Return [X, Y] of the center of cell containing provided text 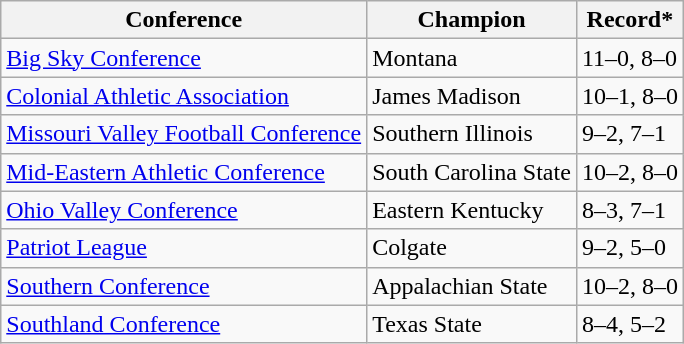
8–3, 7–1 [630, 210]
Champion [472, 20]
Eastern Kentucky [472, 210]
Appalachian State [472, 286]
Texas State [472, 324]
Southern Illinois [472, 134]
Conference [184, 20]
Patriot League [184, 248]
Colonial Athletic Association [184, 96]
9–2, 5–0 [630, 248]
Big Sky Conference [184, 58]
Southern Conference [184, 286]
Southland Conference [184, 324]
Colgate [472, 248]
10–1, 8–0 [630, 96]
Missouri Valley Football Conference [184, 134]
Ohio Valley Conference [184, 210]
James Madison [472, 96]
South Carolina State [472, 172]
11–0, 8–0 [630, 58]
9–2, 7–1 [630, 134]
Mid-Eastern Athletic Conference [184, 172]
Montana [472, 58]
8–4, 5–2 [630, 324]
Record* [630, 20]
